Find where the given text appears and provide that cell's center as [X, Y] coordinate. 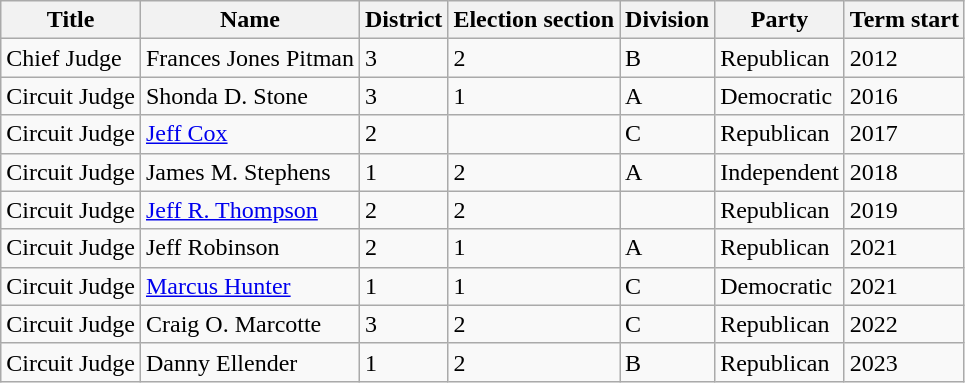
Term start [904, 20]
Shonda D. Stone [250, 96]
Jeff Robinson [250, 248]
2012 [904, 58]
Frances Jones Pitman [250, 58]
Name [250, 20]
2019 [904, 210]
2016 [904, 96]
Chief Judge [71, 58]
Election section [534, 20]
Independent [780, 172]
Jeff R. Thompson [250, 210]
2017 [904, 134]
Division [668, 20]
James M. Stephens [250, 172]
Party [780, 20]
2023 [904, 362]
Marcus Hunter [250, 286]
District [404, 20]
2022 [904, 324]
Title [71, 20]
Jeff Cox [250, 134]
Danny Ellender [250, 362]
2018 [904, 172]
Craig O. Marcotte [250, 324]
